Locate the cell with the specified text and output its (x, y) center coordinate. 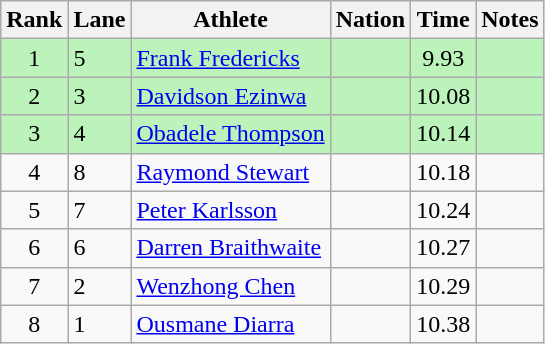
Darren Braithwaite (230, 248)
10.29 (444, 286)
Peter Karlsson (230, 210)
10.18 (444, 172)
Nation (370, 20)
10.14 (444, 134)
10.27 (444, 248)
10.38 (444, 324)
Rank (34, 20)
Obadele Thompson (230, 134)
Frank Fredericks (230, 58)
Ousmane Diarra (230, 324)
Notes (510, 20)
Raymond Stewart (230, 172)
Wenzhong Chen (230, 286)
Time (444, 20)
Davidson Ezinwa (230, 96)
10.08 (444, 96)
9.93 (444, 58)
Lane (100, 20)
10.24 (444, 210)
Athlete (230, 20)
